Locate the cell with the specified text and output its [x, y] center coordinate. 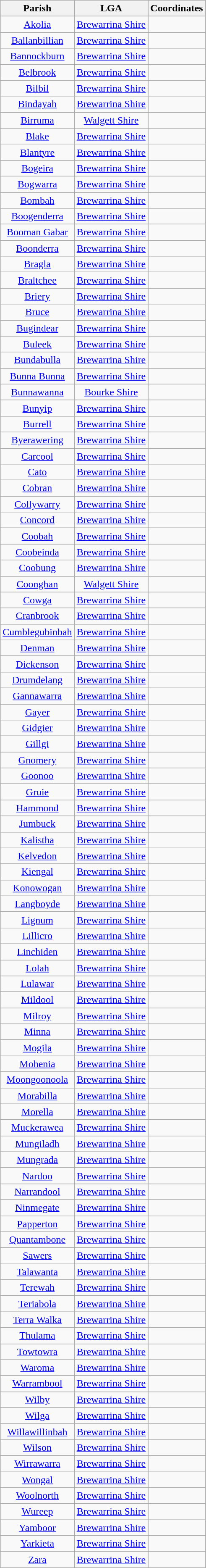
Coobah [37, 536]
Yamboor [37, 1528]
Gruie [37, 792]
Denman [37, 648]
Linchiden [37, 952]
Lignum [37, 920]
Bannockburn [37, 56]
Warrambool [37, 1384]
Cowga [37, 600]
Terra Walka [37, 1320]
Bombah [37, 200]
Gillgi [37, 744]
Belbrook [37, 72]
Bugindear [37, 328]
Kalistha [37, 840]
Coordinates [177, 8]
Bunna Bunna [37, 376]
Concord [37, 520]
LGA [111, 8]
Wongal [37, 1479]
Bourke Shire [111, 392]
Booman Gabar [37, 232]
Zara [37, 1560]
Wilby [37, 1400]
Drumdelang [37, 680]
Birruma [37, 120]
Mungiladh [37, 1144]
Morabilla [37, 1096]
Bragla [37, 264]
Mogila [37, 1048]
Braltchee [37, 280]
Minna [37, 1032]
Cobran [37, 488]
Coonghan [37, 584]
Teriabola [37, 1304]
Cranbrook [37, 616]
Buleek [37, 344]
Cato [37, 472]
Bundabulla [37, 360]
Narrandool [37, 1192]
Yarkieta [37, 1544]
Bogeira [37, 168]
Moongoonoola [37, 1080]
Blake [37, 136]
Mildool [37, 1000]
Lulawar [37, 984]
Coobeinda [37, 552]
Goonoo [37, 776]
Ballanbillian [37, 40]
Willawillinbah [37, 1431]
Blantyre [37, 152]
Bunnawanna [37, 392]
Byerawering [37, 440]
Gannawarra [37, 696]
Gayer [37, 712]
Lolah [37, 968]
Talawanta [37, 1272]
Wilga [37, 1415]
Milroy [37, 1016]
Bilbil [37, 88]
Mohenia [37, 1064]
Wirrawarra [37, 1463]
Gidgier [37, 728]
Langboyde [37, 904]
Woolnorth [37, 1496]
Thulama [37, 1336]
Boogenderra [37, 216]
Coobung [37, 568]
Bindayah [37, 104]
Ninmegate [37, 1208]
Wilson [37, 1447]
Carcool [37, 456]
Lillicro [37, 936]
Bruce [37, 312]
Konowogan [37, 888]
Kiengal [37, 872]
Collywarry [37, 504]
Terewah [37, 1288]
Waroma [37, 1368]
Mungrada [37, 1160]
Dickenson [37, 664]
Gnomery [37, 760]
Nardoo [37, 1176]
Hammond [37, 808]
Muckerawea [37, 1128]
Sawers [37, 1256]
Boonderra [37, 248]
Bunyip [37, 408]
Burrell [37, 424]
Cumblegubinbah [37, 632]
Towtowra [37, 1352]
Bogwarra [37, 184]
Jumbuck [37, 824]
Kelvedon [37, 856]
Morella [37, 1112]
Papperton [37, 1224]
Wureep [37, 1512]
Briery [37, 296]
Quantambone [37, 1240]
Akolia [37, 24]
Parish [37, 8]
